Identify which cell holds the provided text, then report its (x, y) central coordinate. 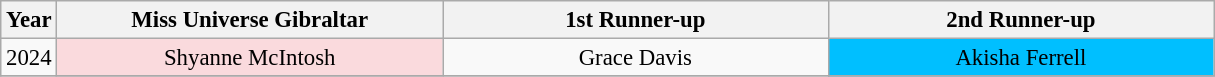
2024 (29, 58)
Shyanne McIntosh (250, 58)
2nd Runner-up (1021, 20)
1st Runner-up (635, 20)
Year (29, 20)
Miss Universe Gibraltar (250, 20)
Akisha Ferrell (1021, 58)
Grace Davis (635, 58)
